Search for the cell housing the specified text and yield its (X, Y) center coordinate. 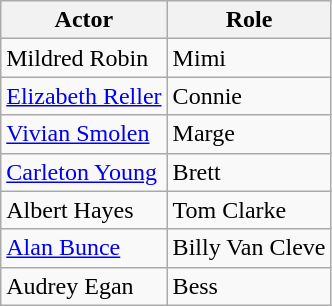
Role (249, 20)
Vivian Smolen (84, 134)
Billy Van Cleve (249, 248)
Marge (249, 134)
Actor (84, 20)
Mildred Robin (84, 58)
Tom Clarke (249, 210)
Mimi (249, 58)
Connie (249, 96)
Elizabeth Reller (84, 96)
Brett (249, 172)
Carleton Young (84, 172)
Audrey Egan (84, 286)
Albert Hayes (84, 210)
Alan Bunce (84, 248)
Bess (249, 286)
